Scan for the cell matching the given text and deliver its [x, y] coordinate at center. 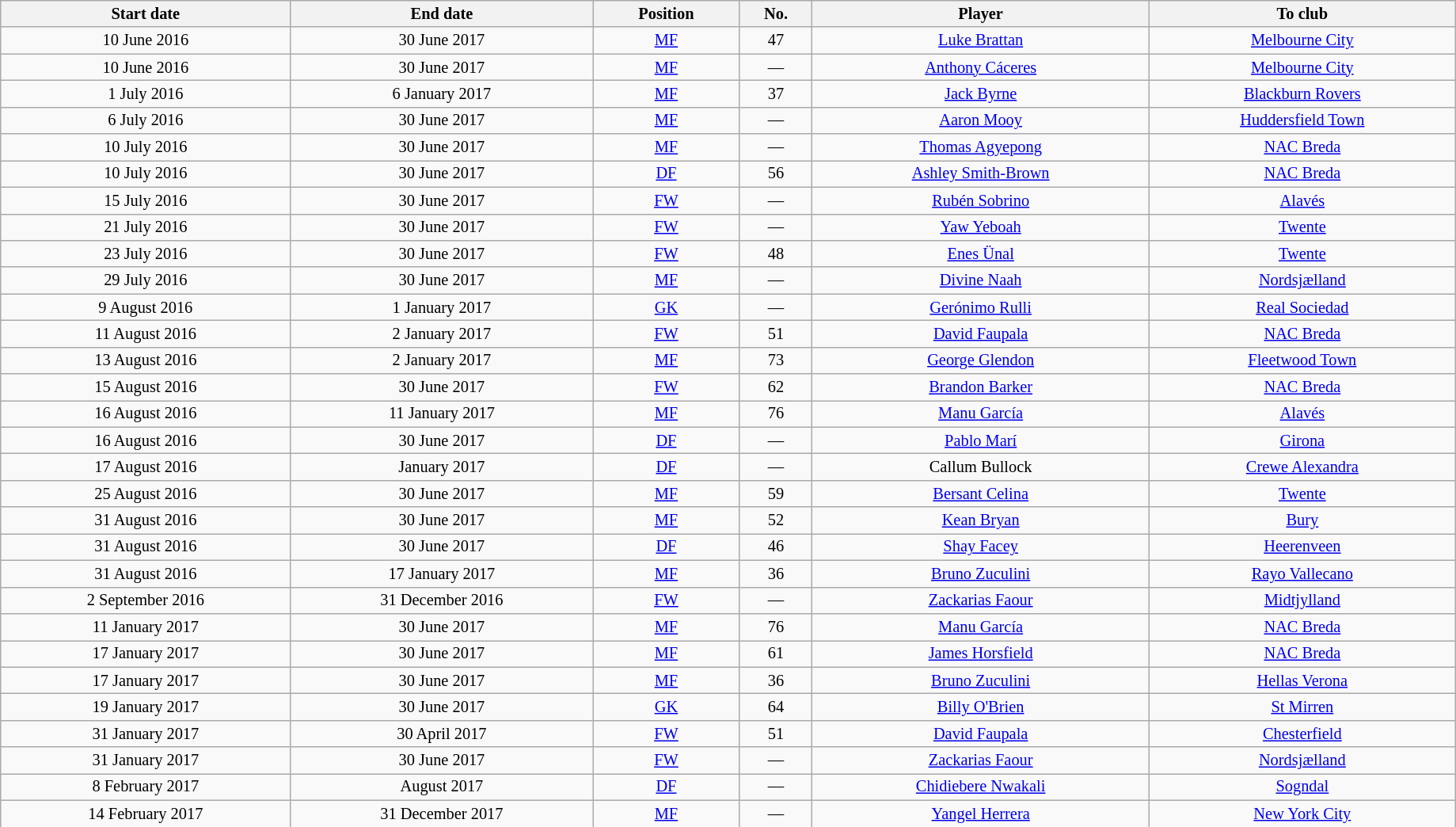
Bersant Celina [980, 494]
New York City [1302, 814]
Luke Brattan [980, 40]
21 July 2016 [146, 227]
17 August 2016 [146, 467]
Hellas Verona [1302, 680]
61 [776, 654]
Brandon Barker [980, 387]
48 [776, 253]
31 December 2016 [442, 600]
Callum Bullock [980, 467]
Midtjylland [1302, 600]
25 August 2016 [146, 494]
2 September 2016 [146, 600]
23 July 2016 [146, 253]
47 [776, 40]
1 January 2017 [442, 307]
Kean Bryan [980, 520]
To club [1302, 13]
11 August 2016 [146, 333]
13 August 2016 [146, 360]
52 [776, 520]
Chesterfield [1302, 734]
James Horsfield [980, 654]
Yangel Herrera [980, 814]
Anthony Cáceres [980, 67]
46 [776, 547]
Real Sociedad [1302, 307]
Blackburn Rovers [1302, 93]
Player [980, 13]
Crewe Alexandra [1302, 467]
15 August 2016 [146, 387]
St Mirren [1302, 707]
Shay Facey [980, 547]
August 2017 [442, 787]
Rubén Sobrino [980, 200]
Aaron Mooy [980, 120]
Gerónimo Rulli [980, 307]
Heerenveen [1302, 547]
End date [442, 13]
January 2017 [442, 467]
6 January 2017 [442, 93]
Enes Ünal [980, 253]
Thomas Agyepong [980, 147]
29 July 2016 [146, 280]
Sogndal [1302, 787]
6 July 2016 [146, 120]
62 [776, 387]
73 [776, 360]
56 [776, 173]
Chidiebere Nwakali [980, 787]
Divine Naah [980, 280]
14 February 2017 [146, 814]
Rayo Vallecano [1302, 574]
15 July 2016 [146, 200]
Ashley Smith-Brown [980, 173]
9 August 2016 [146, 307]
Bury [1302, 520]
Huddersfield Town [1302, 120]
Start date [146, 13]
Jack Byrne [980, 93]
64 [776, 707]
Fleetwood Town [1302, 360]
1 July 2016 [146, 93]
Position [667, 13]
59 [776, 494]
George Glendon [980, 360]
Girona [1302, 440]
8 February 2017 [146, 787]
Pablo Marí [980, 440]
Billy O'Brien [980, 707]
Yaw Yeboah [980, 227]
No. [776, 13]
30 April 2017 [442, 734]
37 [776, 93]
19 January 2017 [146, 707]
31 December 2017 [442, 814]
